Locate the cell with the specified text and output its (x, y) center coordinate. 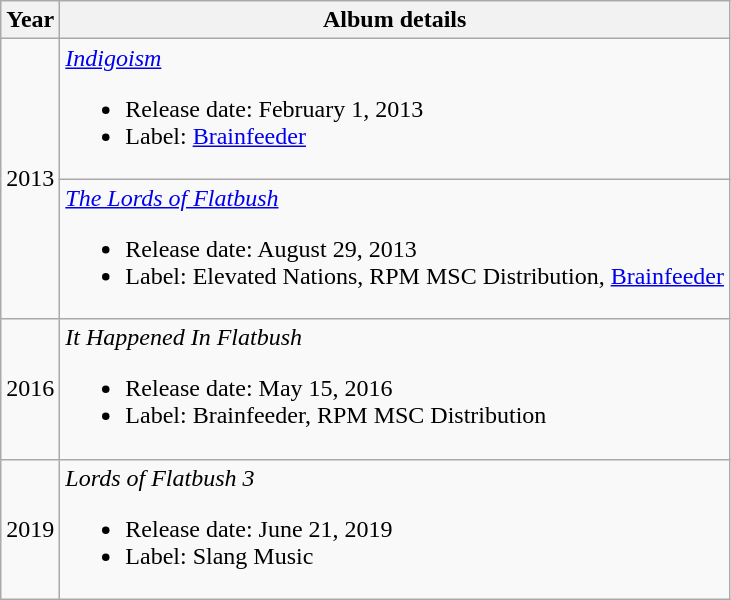
Album details (395, 20)
Year (30, 20)
2019 (30, 529)
It Happened In FlatbushRelease date: May 15, 2016Label: Brainfeeder, RPM MSC Distribution (395, 389)
2016 (30, 389)
2013 (30, 179)
Lords of Flatbush 3Release date: June 21, 2019Label: Slang Music (395, 529)
IndigoismRelease date: February 1, 2013Label: Brainfeeder (395, 109)
The Lords of FlatbushRelease date: August 29, 2013Label: Elevated Nations, RPM MSC Distribution, Brainfeeder (395, 249)
